Pinpoint the cell where the given text exists, returning its [X, Y] midpoint coordinate. 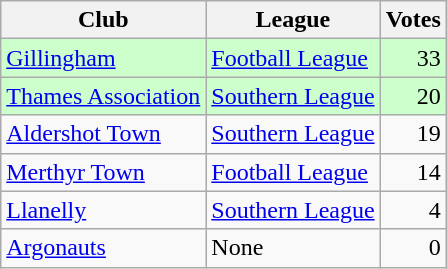
0 [413, 248]
Merthyr Town [104, 172]
14 [413, 172]
Llanelly [104, 210]
33 [413, 58]
Gillingham [104, 58]
Thames Association [104, 96]
Aldershot Town [104, 134]
Club [104, 20]
Votes [413, 20]
4 [413, 210]
Argonauts [104, 248]
19 [413, 134]
League [293, 20]
None [293, 248]
20 [413, 96]
